Locate the cell with the specified text and output its (x, y) center coordinate. 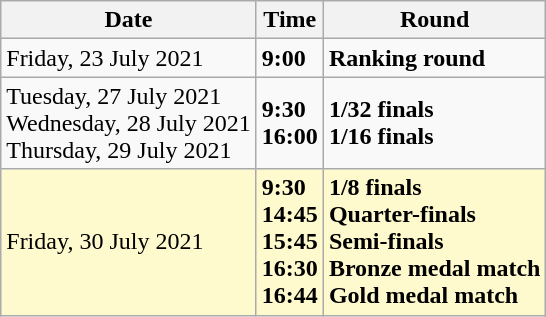
Ranking round (434, 58)
1/8 finalsQuarter-finalsSemi-finalsBronze medal matchGold medal match (434, 242)
9:3014:4515:4516:3016:44 (290, 242)
Date (129, 20)
1/32 finals1/16 finals (434, 123)
Time (290, 20)
9:3016:00 (290, 123)
Tuesday, 27 July 2021Wednesday, 28 July 2021Thursday, 29 July 2021 (129, 123)
Friday, 30 July 2021 (129, 242)
Friday, 23 July 2021 (129, 58)
9:00 (290, 58)
Round (434, 20)
